Identify which cell holds the provided text, then report its [x, y] central coordinate. 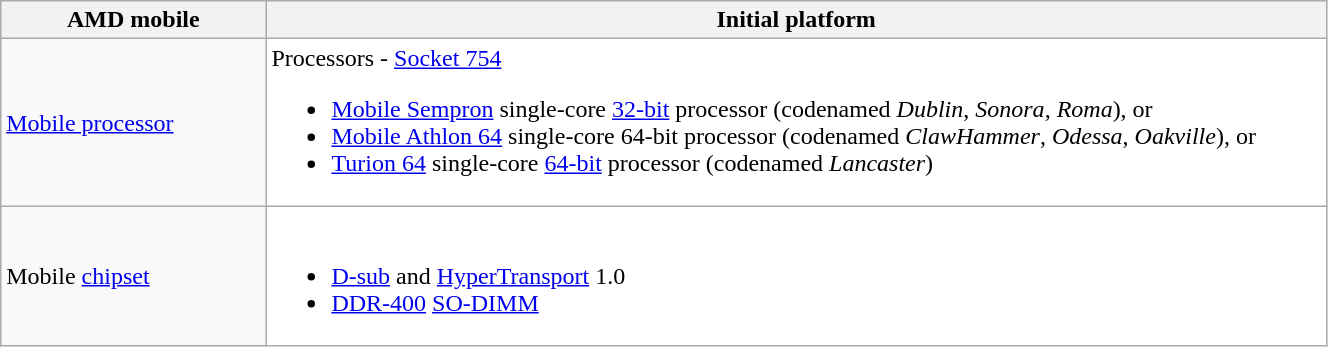
AMD mobile [134, 20]
D-sub and HyperTransport 1.0DDR-400 SO-DIMM [796, 276]
Mobile processor [134, 122]
Initial platform [796, 20]
Mobile chipset [134, 276]
